From the cell containing the given text, extract its center point as (X, Y) coordinate. 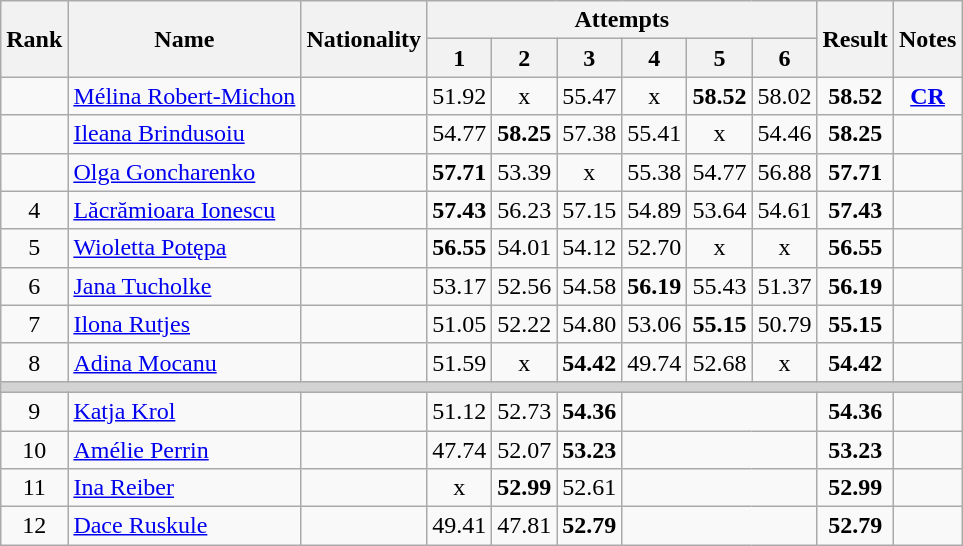
51.59 (460, 362)
Olga Goncharenko (184, 172)
53.64 (720, 210)
54.89 (654, 210)
Adina Mocanu (184, 362)
51.05 (460, 324)
54.01 (524, 248)
2 (524, 58)
56.88 (784, 172)
9 (34, 411)
50.79 (784, 324)
Rank (34, 39)
55.41 (654, 134)
47.74 (460, 449)
51.37 (784, 286)
Result (855, 39)
55.47 (590, 96)
55.43 (720, 286)
51.12 (460, 411)
47.81 (524, 526)
Lăcrămioara Ionescu (184, 210)
54.58 (590, 286)
54.80 (590, 324)
54.61 (784, 210)
Katja Krol (184, 411)
52.70 (654, 248)
58.02 (784, 96)
53.17 (460, 286)
Dace Ruskule (184, 526)
10 (34, 449)
1 (460, 58)
55.38 (654, 172)
Amélie Perrin (184, 449)
Wioletta Potępa (184, 248)
53.39 (524, 172)
Nationality (364, 39)
Attempts (622, 20)
52.73 (524, 411)
3 (590, 58)
Notes (927, 39)
57.38 (590, 134)
Ileana Brindusoiu (184, 134)
Jana Tucholke (184, 286)
Mélina Robert-Michon (184, 96)
52.61 (590, 488)
Ina Reiber (184, 488)
57.15 (590, 210)
11 (34, 488)
52.56 (524, 286)
8 (34, 362)
Ilona Rutjes (184, 324)
49.41 (460, 526)
12 (34, 526)
54.46 (784, 134)
56.23 (524, 210)
52.68 (720, 362)
7 (34, 324)
CR (927, 96)
53.06 (654, 324)
52.07 (524, 449)
49.74 (654, 362)
Name (184, 39)
51.92 (460, 96)
52.22 (524, 324)
54.12 (590, 248)
